Identify which cell holds the provided text, then report its (x, y) central coordinate. 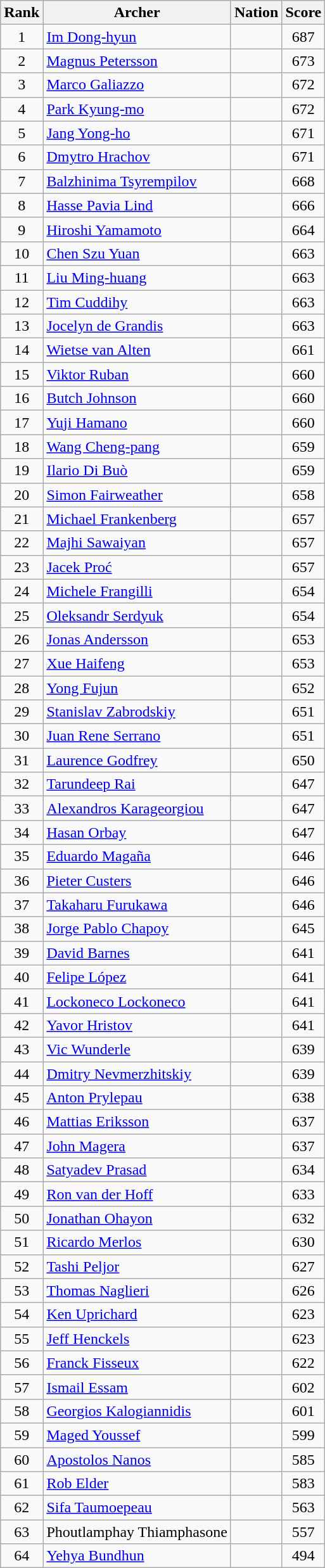
Eduardo Magaña (137, 857)
Phoutlamphay Thiamphasone (137, 1532)
8 (22, 205)
35 (22, 857)
Mattias Eriksson (137, 1122)
19 (22, 471)
51 (22, 1242)
Ricardo Merlos (137, 1242)
664 (303, 229)
Jang Yong-ho (137, 133)
630 (303, 1242)
48 (22, 1170)
12 (22, 302)
585 (303, 1459)
15 (22, 374)
Hasse Pavia Lind (137, 205)
33 (22, 808)
Oleksandr Serdyuk (137, 615)
Viktor Ruban (137, 374)
638 (303, 1098)
652 (303, 687)
Rank (22, 13)
44 (22, 1074)
61 (22, 1484)
666 (303, 205)
Sifa Taumoepeau (137, 1508)
42 (22, 1025)
34 (22, 832)
Tarundeep Rai (137, 784)
Yehya Bundhun (137, 1556)
Score (303, 13)
Satyadev Prasad (137, 1170)
37 (22, 905)
626 (303, 1291)
Felipe López (137, 977)
Maged Youssef (137, 1435)
John Magera (137, 1146)
22 (22, 543)
634 (303, 1170)
Yavor Hristov (137, 1025)
30 (22, 736)
Simon Fairweather (137, 495)
47 (22, 1146)
Franck Fisseux (137, 1363)
27 (22, 663)
Hasan Orbay (137, 832)
Jacek Proć (137, 567)
64 (22, 1556)
2 (22, 61)
633 (303, 1194)
Vic Wunderle (137, 1049)
Park Kyung-mo (137, 109)
21 (22, 519)
5 (22, 133)
11 (22, 277)
Apostolos Nanos (137, 1459)
Hiroshi Yamamoto (137, 229)
Jonathan Ohayon (137, 1218)
62 (22, 1508)
16 (22, 398)
Im Dong-hyun (137, 37)
3 (22, 85)
14 (22, 350)
661 (303, 350)
602 (303, 1387)
Marco Galiazzo (137, 85)
632 (303, 1218)
Georgios Kalogiannidis (137, 1411)
Jocelyn de Grandis (137, 326)
50 (22, 1218)
Pieter Custers (137, 881)
6 (22, 157)
Jeff Henckels (137, 1339)
28 (22, 687)
58 (22, 1411)
10 (22, 253)
Nation (256, 13)
17 (22, 423)
57 (22, 1387)
583 (303, 1484)
Yuji Hamano (137, 423)
63 (22, 1532)
Liu Ming-huang (137, 277)
Archer (137, 13)
32 (22, 784)
49 (22, 1194)
Jonas Andersson (137, 639)
53 (22, 1291)
Alexandros Karageorgiou (137, 808)
Ilario Di Buò (137, 471)
23 (22, 567)
25 (22, 615)
Dmytro Hrachov (137, 157)
41 (22, 1001)
Ron van der Hoff (137, 1194)
36 (22, 881)
Juan Rene Serrano (137, 736)
7 (22, 181)
599 (303, 1435)
494 (303, 1556)
54 (22, 1315)
Thomas Naglieri (137, 1291)
Michele Frangilli (137, 591)
Butch Johnson (137, 398)
658 (303, 495)
Anton Prylepau (137, 1098)
38 (22, 929)
Wang Cheng-pang (137, 447)
1 (22, 37)
Chen Szu Yuan (137, 253)
Rob Elder (137, 1484)
668 (303, 181)
601 (303, 1411)
56 (22, 1363)
622 (303, 1363)
60 (22, 1459)
627 (303, 1266)
557 (303, 1532)
45 (22, 1098)
24 (22, 591)
Michael Frankenberg (137, 519)
Majhi Sawaiyan (137, 543)
687 (303, 37)
Takaharu Furukawa (137, 905)
46 (22, 1122)
18 (22, 447)
43 (22, 1049)
Ken Uprichard (137, 1315)
Balzhinima Tsyrempilov (137, 181)
Wietse van Alten (137, 350)
Stanislav Zabrodskiy (137, 712)
Yong Fujun (137, 687)
563 (303, 1508)
Dmitry Nevmerzhitskiy (137, 1074)
Tashi Peljor (137, 1266)
40 (22, 977)
Lockoneco Lockoneco (137, 1001)
David Barnes (137, 953)
59 (22, 1435)
20 (22, 495)
Tim Cuddihy (137, 302)
Ismail Essam (137, 1387)
4 (22, 109)
31 (22, 760)
Xue Haifeng (137, 663)
Magnus Petersson (137, 61)
650 (303, 760)
26 (22, 639)
673 (303, 61)
39 (22, 953)
Laurence Godfrey (137, 760)
13 (22, 326)
55 (22, 1339)
29 (22, 712)
52 (22, 1266)
645 (303, 929)
Jorge Pablo Chapoy (137, 929)
9 (22, 229)
